Locate the cell with the specified text and output its (X, Y) center coordinate. 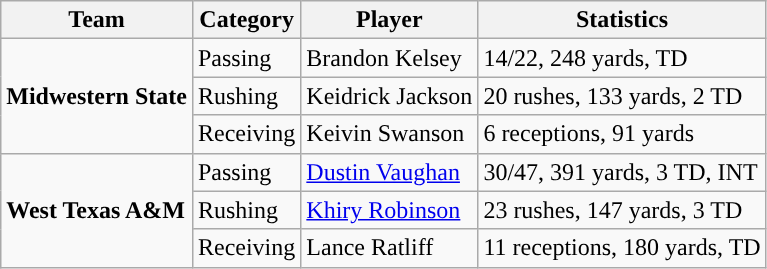
Player (390, 20)
Keivin Swanson (390, 134)
20 rushes, 133 yards, 2 TD (622, 96)
14/22, 248 yards, TD (622, 58)
Brandon Kelsey (390, 58)
Midwestern State (97, 96)
Team (97, 20)
11 receptions, 180 yards, TD (622, 248)
Keidrick Jackson (390, 96)
6 receptions, 91 yards (622, 134)
23 rushes, 147 yards, 3 TD (622, 210)
Dustin Vaughan (390, 172)
30/47, 391 yards, 3 TD, INT (622, 172)
Statistics (622, 20)
Khiry Robinson (390, 210)
Category (246, 20)
Lance Ratliff (390, 248)
West Texas A&M (97, 210)
